Detect which cell encompasses the target text, then output its [x, y] center coordinate. 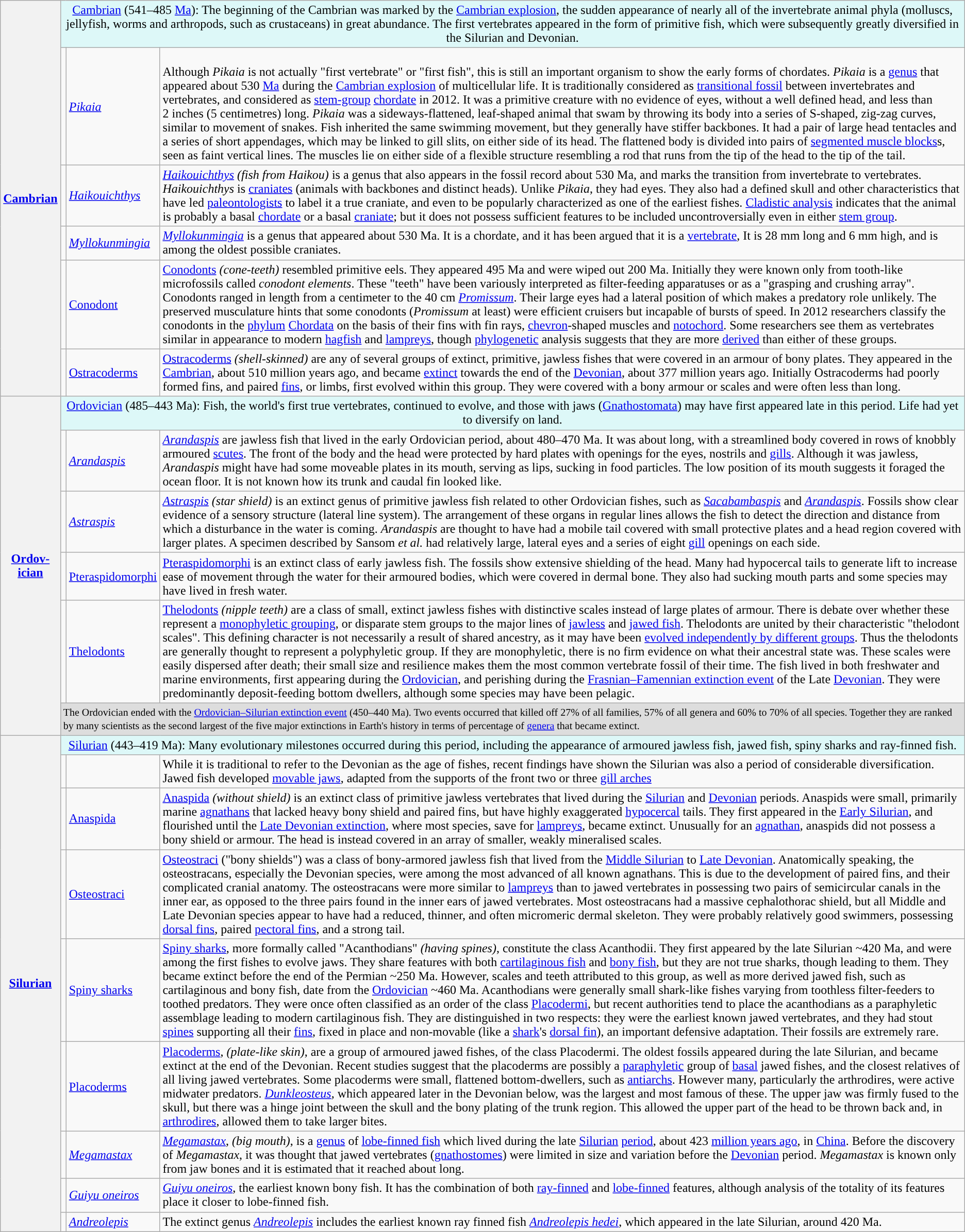
Cambrian [30, 198]
Megamastax [113, 1155]
Placoderms [113, 1086]
Conodont [113, 304]
Pteraspidomorphi [113, 576]
Haikouichthys [113, 196]
Pikaia [113, 106]
Ordov-ician [30, 566]
Guiyu oneiros [113, 1195]
Astraspis [113, 521]
Arandaspis [113, 461]
Silurian [30, 983]
Osteostraci [113, 895]
Spiny sharks [113, 990]
Myllokunmingia [113, 243]
Ostracoderms [113, 373]
Anaspida [113, 819]
Thelodonts [113, 651]
The extinct genus Andreolepis includes the earliest known ray finned fish Andreolepis hedei, which appeared in the late Silurian, around 420 Ma. [562, 1222]
Andreolepis [113, 1222]
